Detect which cell encompasses the target text, then output its (x, y) center coordinate. 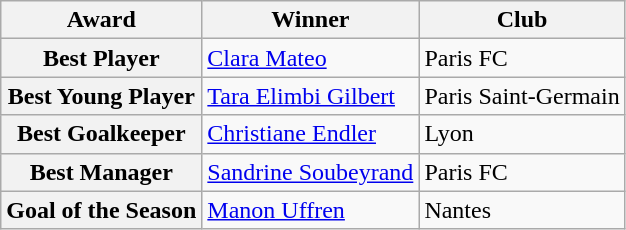
Nantes (522, 210)
Goal of the Season (102, 210)
Club (522, 20)
Tara Elimbi Gilbert (310, 96)
Paris Saint-Germain (522, 96)
Award (102, 20)
Winner (310, 20)
Sandrine Soubeyrand (310, 172)
Best Manager (102, 172)
Christiane Endler (310, 134)
Best Goalkeeper (102, 134)
Lyon (522, 134)
Manon Uffren (310, 210)
Clara Mateo (310, 58)
Best Young Player (102, 96)
Best Player (102, 58)
